Search for the cell housing the specified text and yield its [x, y] center coordinate. 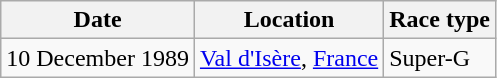
Super-G [440, 58]
Date [98, 20]
10 December 1989 [98, 58]
Val d'Isère, France [288, 58]
Location [288, 20]
Race type [440, 20]
